Provide the [x, y] coordinate of the cell's center where the given text is located.  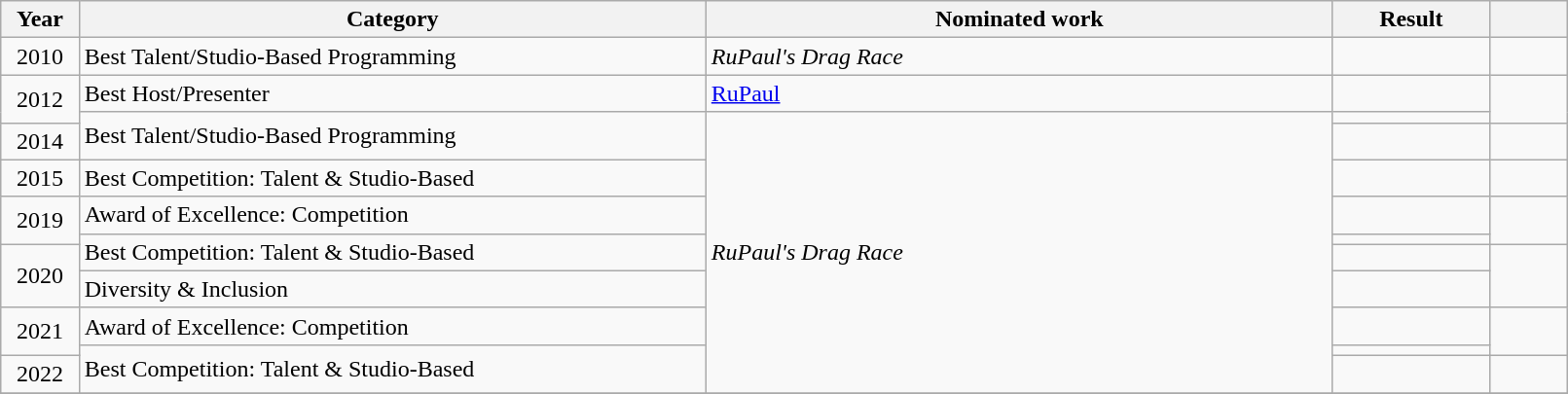
Best Host/Presenter [392, 93]
Category [392, 19]
Result [1411, 19]
Nominated work [1019, 19]
2014 [40, 141]
2010 [40, 56]
Diversity & Inclusion [392, 289]
Year [40, 19]
2021 [40, 331]
2012 [40, 99]
2022 [40, 374]
2015 [40, 178]
2019 [40, 220]
2020 [40, 276]
RuPaul [1019, 93]
